For the text-containing cell, return its midpoint in (X, Y) coordinate format. 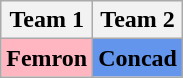
Team 1 (47, 20)
Femron (47, 58)
Team 2 (138, 20)
Concad (138, 58)
